Locate the cell with the specified text and output its (X, Y) center coordinate. 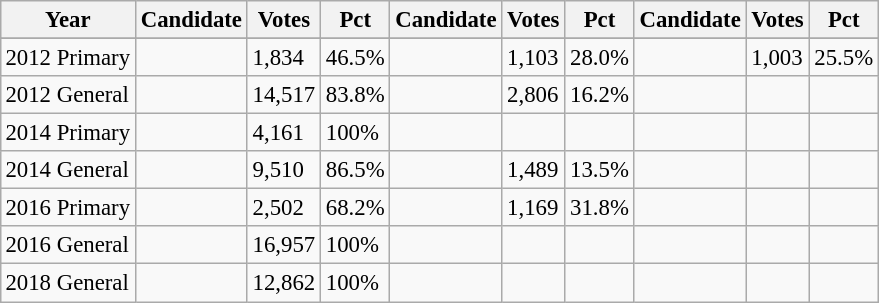
2,806 (534, 95)
1,169 (534, 208)
25.5% (844, 57)
4,161 (284, 133)
68.2% (356, 208)
86.5% (356, 170)
2016 General (68, 245)
2,502 (284, 208)
16,957 (284, 245)
2014 General (68, 170)
2014 Primary (68, 133)
Year (68, 20)
1,489 (534, 170)
14,517 (284, 95)
2012 Primary (68, 57)
1,003 (778, 57)
12,862 (284, 283)
28.0% (600, 57)
1,103 (534, 57)
31.8% (600, 208)
2016 Primary (68, 208)
83.8% (356, 95)
16.2% (600, 95)
9,510 (284, 170)
2018 General (68, 283)
13.5% (600, 170)
1,834 (284, 57)
46.5% (356, 57)
2012 General (68, 95)
